Identify which cell holds the provided text, then report its (x, y) central coordinate. 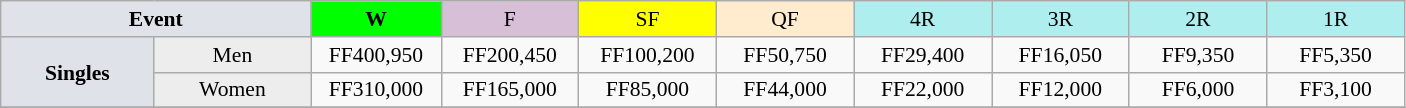
FF165,000 (510, 90)
FF200,450 (510, 55)
FF5,350 (1336, 55)
FF6,000 (1198, 90)
SF (648, 19)
FF400,950 (376, 55)
FF85,000 (648, 90)
W (376, 19)
FF12,000 (1061, 90)
FF44,000 (785, 90)
2R (1198, 19)
FF9,350 (1198, 55)
FF50,750 (785, 55)
1R (1336, 19)
4R (923, 19)
FF29,400 (923, 55)
FF310,000 (376, 90)
F (510, 19)
FF100,200 (648, 55)
FF16,050 (1061, 55)
FF3,100 (1336, 90)
QF (785, 19)
Men (232, 55)
Event (156, 19)
3R (1061, 19)
Singles (78, 72)
Women (232, 90)
FF22,000 (923, 90)
